Provide the (X, Y) coordinate of the cell's center where the given text is located.  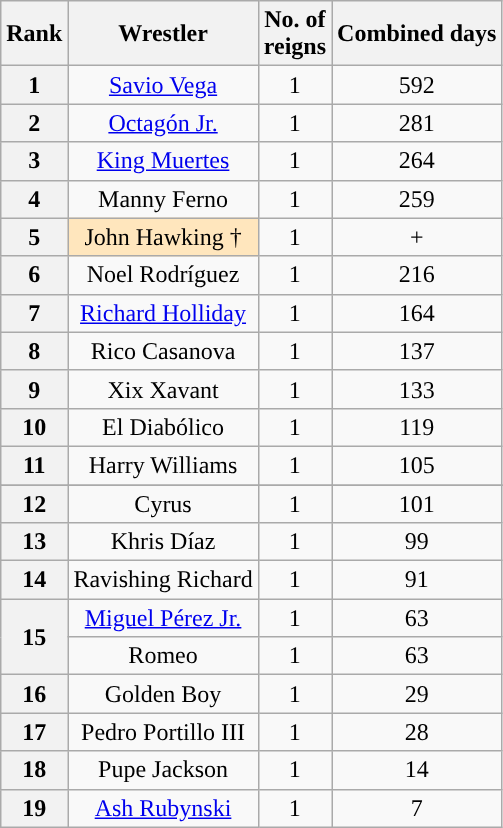
Manny Ferno (163, 199)
El Diabólico (163, 427)
No. ofreigns (294, 34)
Pedro Portillo III (163, 732)
6 (34, 275)
Romeo (163, 656)
137 (417, 351)
28 (417, 732)
9 (34, 389)
259 (417, 199)
Miguel Pérez Jr. (163, 618)
133 (417, 389)
119 (417, 427)
16 (34, 694)
Khris Díaz (163, 542)
Pupe Jackson (163, 770)
11 (34, 465)
281 (417, 123)
12 (34, 503)
Octagón Jr. (163, 123)
10 (34, 427)
John Hawking † (163, 237)
164 (417, 313)
Wrestler (163, 34)
101 (417, 503)
Rank (34, 34)
Rico Casanova (163, 351)
+ (417, 237)
Combined days (417, 34)
592 (417, 85)
18 (34, 770)
8 (34, 351)
Ravishing Richard (163, 580)
Cyrus (163, 503)
13 (34, 542)
29 (417, 694)
99 (417, 542)
3 (34, 161)
216 (417, 275)
Ash Rubynski (163, 808)
Harry Williams (163, 465)
5 (34, 237)
264 (417, 161)
91 (417, 580)
Richard Holliday (163, 313)
15 (34, 637)
17 (34, 732)
Xix Xavant (163, 389)
Golden Boy (163, 694)
4 (34, 199)
Savio Vega (163, 85)
105 (417, 465)
2 (34, 123)
King Muertes (163, 161)
Noel Rodríguez (163, 275)
19 (34, 808)
